Provide the [X, Y] coordinate of the cell's center where the given text is located.  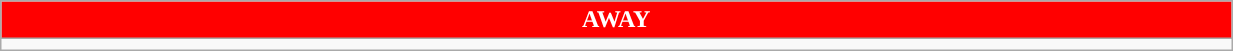
AWAY [616, 20]
